Output the (x, y) coordinate of the center of the cell containing the given text.  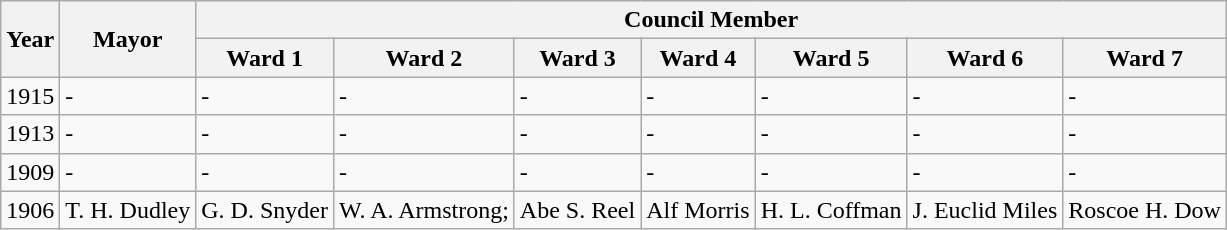
1909 (30, 172)
Ward 3 (577, 58)
J. Euclid Miles (985, 210)
Ward 5 (831, 58)
Roscoe H. Dow (1145, 210)
Ward 7 (1145, 58)
Ward 6 (985, 58)
Year (30, 39)
1906 (30, 210)
Mayor (128, 39)
Abe S. Reel (577, 210)
T. H. Dudley (128, 210)
Ward 4 (698, 58)
W. A. Armstrong; (424, 210)
G. D. Snyder (265, 210)
1913 (30, 134)
Ward 2 (424, 58)
Alf Morris (698, 210)
H. L. Coffman (831, 210)
Council Member (712, 20)
Ward 1 (265, 58)
1915 (30, 96)
